Determine the (x, y) coordinate at the center of the cell enclosing the given text.  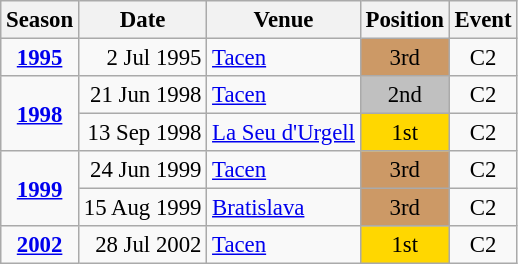
Venue (284, 20)
Event (483, 20)
Position (404, 20)
28 Jul 2002 (142, 245)
2 Jul 1995 (142, 58)
La Seu d'Urgell (284, 133)
21 Jun 1998 (142, 95)
2002 (40, 245)
13 Sep 1998 (142, 133)
24 Jun 1999 (142, 170)
2nd (404, 95)
Date (142, 20)
15 Aug 1999 (142, 208)
Season (40, 20)
1999 (40, 188)
1995 (40, 58)
Bratislava (284, 208)
1998 (40, 114)
